For the text-containing cell, return its midpoint in [X, Y] coordinate format. 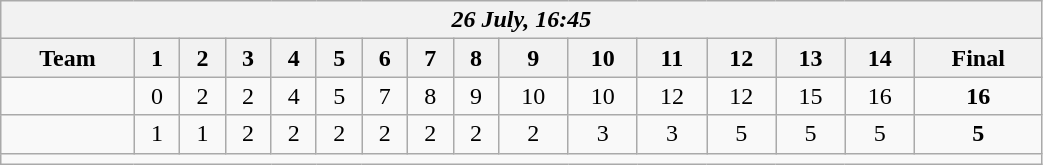
14 [880, 58]
Final [978, 58]
13 [810, 58]
0 [157, 96]
15 [810, 96]
Team [68, 58]
6 [385, 58]
26 July, 16:45 [522, 20]
11 [672, 58]
